Output the [X, Y] coordinate of the center of the cell containing the given text.  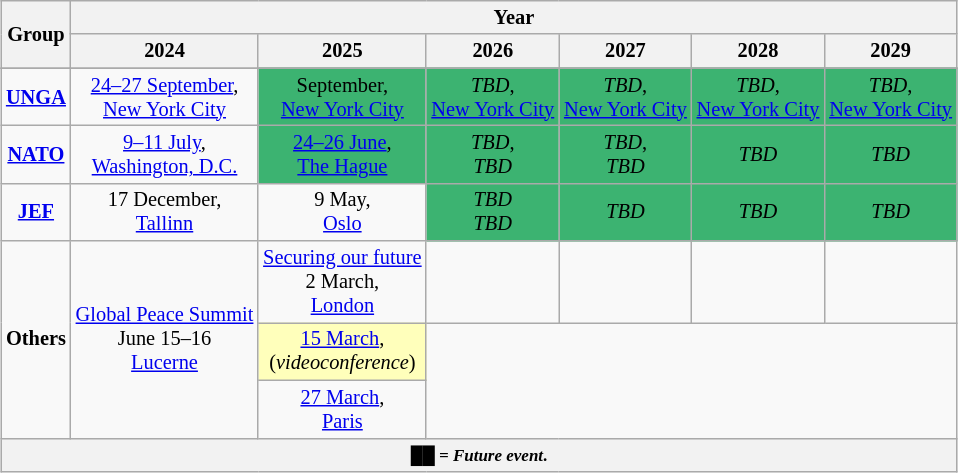
NATO [36, 154]
9–11 July, Washington, D.C. [165, 154]
September, New York City [342, 97]
2027 [626, 51]
TBD TBD [492, 212]
2025 [342, 51]
Group [36, 34]
9 May, Oslo [342, 212]
JEF [36, 212]
2026 [492, 51]
Securing our future2 March, London [342, 282]
UNGA [36, 97]
2024 [165, 51]
Year [514, 17]
██ = Future event. [479, 455]
15 March,(videoconference) [342, 351]
2029 [890, 51]
17 December, Tallinn [165, 212]
2028 [758, 51]
24–26 June, The Hague [342, 154]
24–27 September, New York City [165, 97]
Global Peace SummitJune 15–16 Lucerne [165, 340]
27 March, Paris [342, 409]
Others [36, 340]
